Capture the cell that displays the provided text and extract its [x, y] central coordinate. 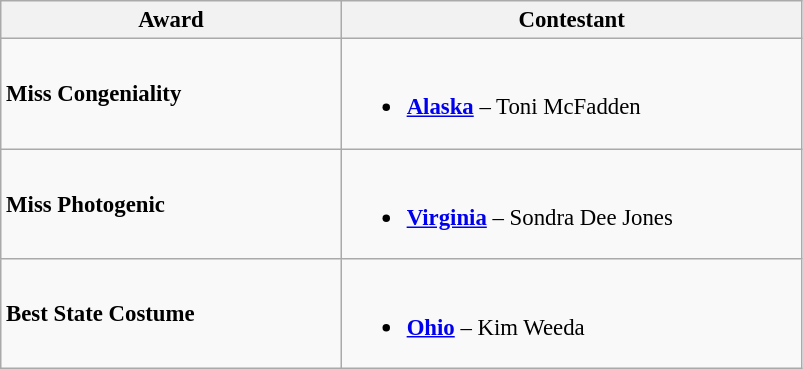
Ohio – Kim Weeda [572, 314]
Best State Costume [172, 314]
Miss Photogenic [172, 204]
Alaska – Toni McFadden [572, 94]
Virginia – Sondra Dee Jones [572, 204]
Miss Congeniality [172, 94]
Award [172, 20]
Contestant [572, 20]
